For the text-containing cell, return its midpoint in [x, y] coordinate format. 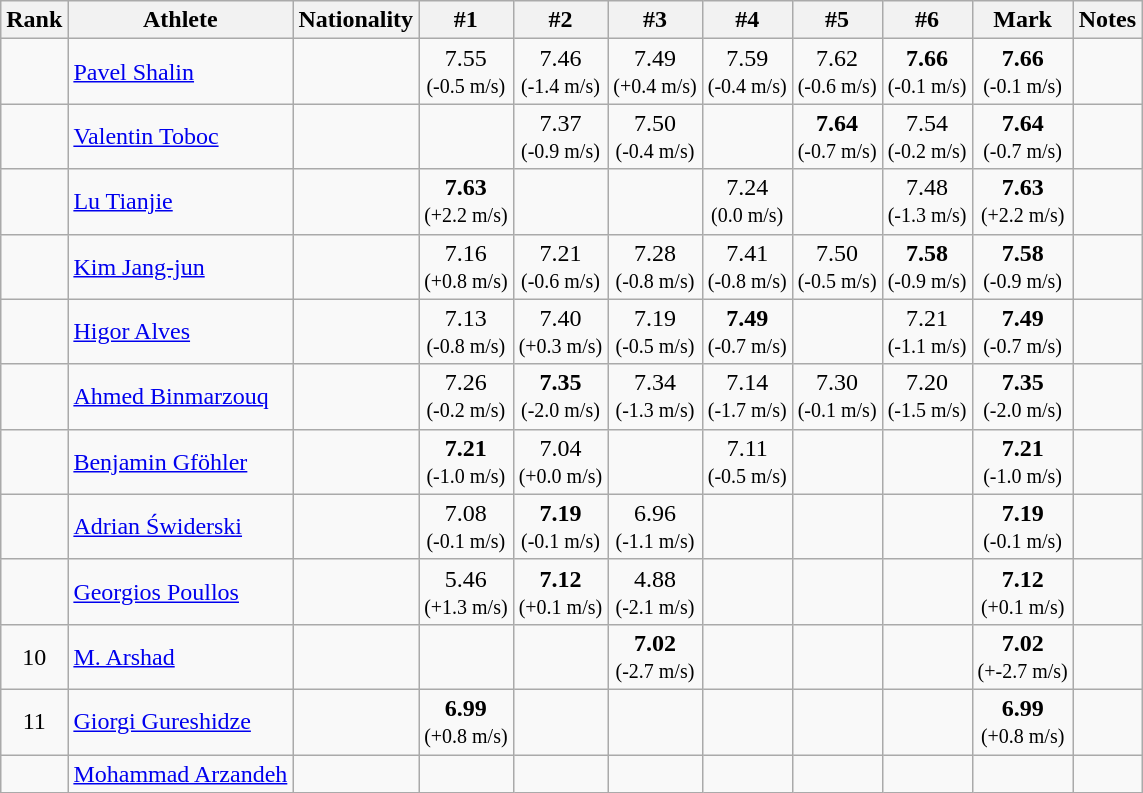
#5 [837, 20]
7.16 (+0.8 m/s) [466, 266]
7.49 (+0.4 m/s) [656, 72]
7.19 (-0.5 m/s) [656, 332]
Mohammad Arzandeh [180, 773]
11 [34, 722]
Rank [34, 20]
Nationality [356, 20]
#6 [927, 20]
Ahmed Binmarzouq [180, 396]
10 [34, 656]
7.21 (-0.6 m/s) [560, 266]
5.46 (+1.3 m/s) [466, 592]
7.40 (+0.3 m/s) [560, 332]
7.11 (-0.5 m/s) [747, 462]
7.37 (-0.9 m/s) [560, 136]
7.30 (-0.1 m/s) [837, 396]
#3 [656, 20]
#1 [466, 20]
7.13 (-0.8 m/s) [466, 332]
6.96 (-1.1 m/s) [656, 526]
7.55 (-0.5 m/s) [466, 72]
Notes [1107, 20]
Adrian Świderski [180, 526]
Georgios Poullos [180, 592]
#4 [747, 20]
Pavel Shalin [180, 72]
7.21 (-1.1 m/s) [927, 332]
7.24 (0.0 m/s) [747, 202]
7.28 (-0.8 m/s) [656, 266]
7.48 (-1.3 m/s) [927, 202]
7.62 (-0.6 m/s) [837, 72]
M. Arshad [180, 656]
7.20 (-1.5 m/s) [927, 396]
7.59 (-0.4 m/s) [747, 72]
Higor Alves [180, 332]
7.04 (+0.0 m/s) [560, 462]
Benjamin Gföhler [180, 462]
7.14 (-1.7 m/s) [747, 396]
7.02 (-2.7 m/s) [656, 656]
7.46 (-1.4 m/s) [560, 72]
7.41 (-0.8 m/s) [747, 266]
Athlete [180, 20]
7.50 (-0.5 m/s) [837, 266]
7.02 (+-2.7 m/s) [1022, 656]
4.88 (-2.1 m/s) [656, 592]
Giorgi Gureshidze [180, 722]
7.54 (-0.2 m/s) [927, 136]
7.50 (-0.4 m/s) [656, 136]
Kim Jang-jun [180, 266]
7.34 (-1.3 m/s) [656, 396]
Lu Tianjie [180, 202]
7.08 (-0.1 m/s) [466, 526]
7.26 (-0.2 m/s) [466, 396]
Mark [1022, 20]
Valentin Toboc [180, 136]
#2 [560, 20]
